For the text-containing cell, return its midpoint in (X, Y) coordinate format. 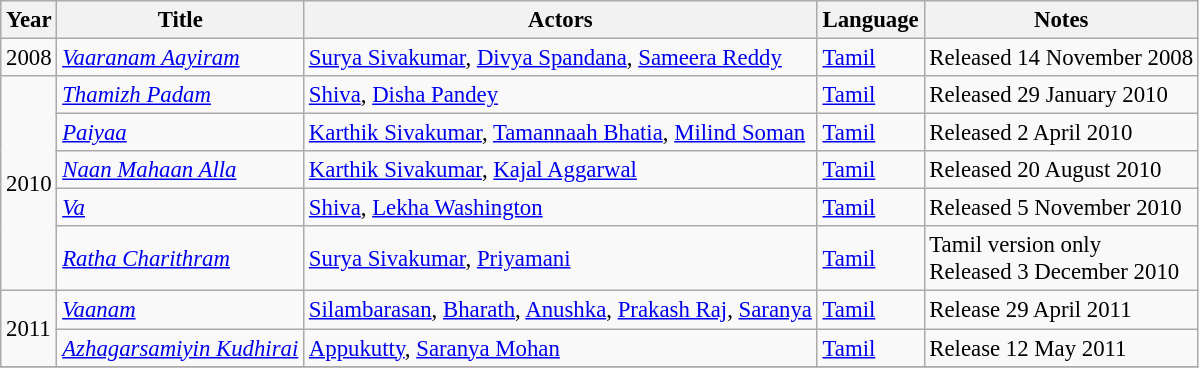
2008 (29, 58)
Karthik Sivakumar, Tamannaah Bhatia, Milind Soman (561, 133)
2011 (29, 328)
Vaanam (180, 310)
Paiyaa (180, 133)
Naan Mahaan Alla (180, 170)
Surya Sivakumar, Priyamani (561, 258)
Language (870, 20)
Ratha Charithram (180, 258)
Shiva, Disha Pandey (561, 95)
Year (29, 20)
Released 5 November 2010 (1061, 208)
Release 29 April 2011 (1061, 310)
Released 29 January 2010 (1061, 95)
2010 (29, 184)
Thamizh Padam (180, 95)
Silambarasan, Bharath, Anushka, Prakash Raj, Saranya (561, 310)
Appukutty, Saranya Mohan (561, 348)
Released 20 August 2010 (1061, 170)
Actors (561, 20)
Title (180, 20)
Release 12 May 2011 (1061, 348)
Notes (1061, 20)
Shiva, Lekha Washington (561, 208)
Released 2 April 2010 (1061, 133)
Azhagarsamiyin Kudhirai (180, 348)
Tamil version onlyReleased 3 December 2010 (1061, 258)
Released 14 November 2008 (1061, 58)
Va (180, 208)
Surya Sivakumar, Divya Spandana, Sameera Reddy (561, 58)
Karthik Sivakumar, Kajal Aggarwal (561, 170)
Vaaranam Aayiram (180, 58)
